For the text-containing cell, return its midpoint in [x, y] coordinate format. 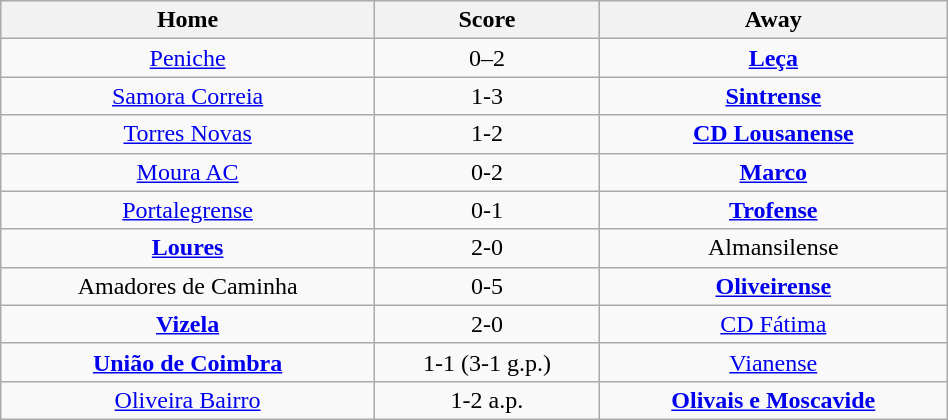
Oliveirense [773, 286]
Vianense [773, 362]
Trofense [773, 210]
Oliveira Bairro [188, 400]
1-2 a.p. [486, 400]
0-1 [486, 210]
CD Fátima [773, 324]
1-3 [486, 96]
CD Lousanense [773, 134]
1-2 [486, 134]
Sintrense [773, 96]
1-1 (3-1 g.p.) [486, 362]
Almansilense [773, 248]
0-2 [486, 172]
Amadores de Caminha [188, 286]
Away [773, 20]
Olivais e Moscavide [773, 400]
0–2 [486, 58]
Loures [188, 248]
Samora Correia [188, 96]
Torres Novas [188, 134]
Moura AC [188, 172]
Vizela [188, 324]
Home [188, 20]
Score [486, 20]
0-5 [486, 286]
Peniche [188, 58]
Marco [773, 172]
União de Coimbra [188, 362]
Leça [773, 58]
Portalegrense [188, 210]
